Find where the given text appears and provide that cell's center as (X, Y) coordinate. 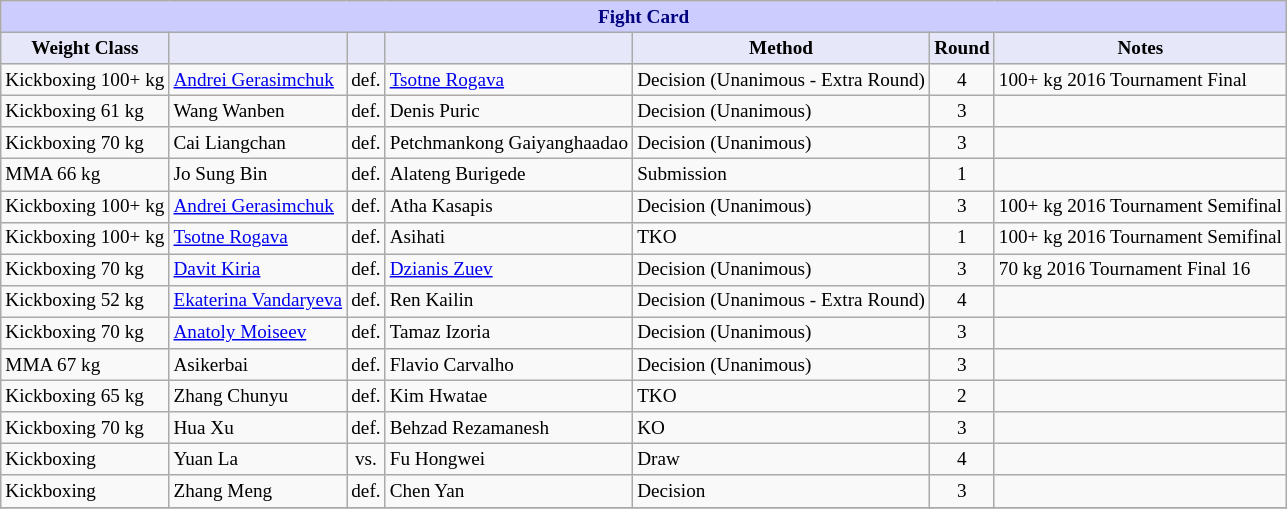
Submission (782, 175)
Zhang Meng (258, 491)
Hua Xu (258, 428)
Notes (1140, 48)
Fu Hongwei (508, 460)
Decision (782, 491)
Method (782, 48)
Denis Puric (508, 111)
Chen Yan (508, 491)
Round (962, 48)
Tamaz Izoria (508, 333)
Wang Wanben (258, 111)
MMA 67 kg (85, 365)
Kickboxing 52 kg (85, 301)
Asikerbai (258, 365)
Dzianis Zuev (508, 270)
Zhang Chunyu (258, 396)
2 (962, 396)
Alateng Burigede (508, 175)
MMA 66 kg (85, 175)
vs. (366, 460)
Anatoly Moiseev (258, 333)
Jo Sung Bin (258, 175)
Petchmankong Gaiyanghaadao (508, 143)
Kim Hwatae (508, 396)
Ekaterina Vandaryeva (258, 301)
Davit Kiria (258, 270)
Atha Kasapis (508, 206)
Asihati (508, 238)
Kickboxing 61 kg (85, 111)
Draw (782, 460)
70 kg 2016 Tournament Final 16 (1140, 270)
100+ kg 2016 Tournament Final (1140, 80)
Weight Class (85, 48)
Cai Liangchan (258, 143)
Flavio Carvalho (508, 365)
Ren Kailin (508, 301)
Behzad Rezamanesh (508, 428)
Yuan La (258, 460)
Kickboxing 65 kg (85, 396)
KO (782, 428)
Fight Card (644, 17)
